Scan for the cell matching the given text and deliver its [x, y] coordinate at center. 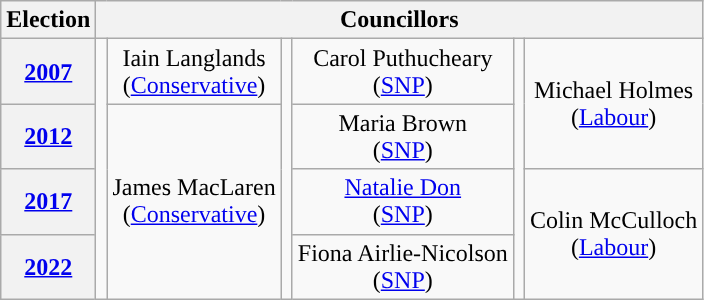
2017 [48, 202]
Fiona Airlie-Nicolson(SNP) [402, 266]
Councillors [400, 20]
Natalie Don(SNP) [402, 202]
Election [48, 20]
Carol Puthucheary(SNP) [402, 72]
Maria Brown(SNP) [402, 136]
2007 [48, 72]
Michael Holmes(Labour) [613, 104]
Colin McCulloch(Labour) [613, 234]
2022 [48, 266]
Iain Langlands(Conservative) [194, 72]
James MacLaren(Conservative) [194, 202]
2012 [48, 136]
